For the text-containing cell, return its midpoint in (X, Y) coordinate format. 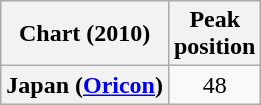
Peakposition (214, 34)
Japan (Oricon) (85, 85)
48 (214, 85)
Chart (2010) (85, 34)
